Provide the [x, y] coordinate of the cell's center where the given text is located.  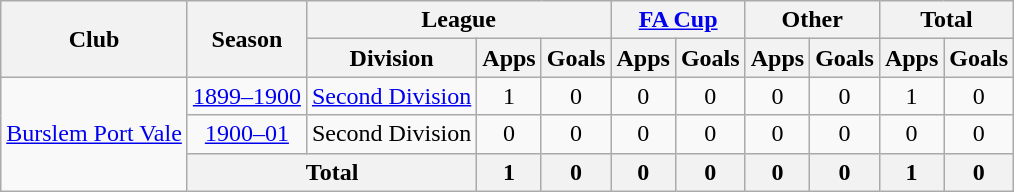
FA Cup [678, 20]
Club [94, 39]
Division [391, 58]
Other [812, 20]
Season [246, 39]
1900–01 [246, 134]
Burslem Port Vale [94, 134]
League [458, 20]
1899–1900 [246, 96]
